Pinpoint the cell where the given text exists, returning its [x, y] midpoint coordinate. 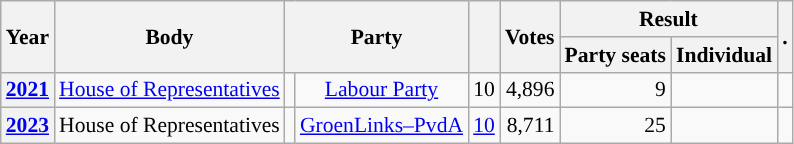
. [785, 36]
8,711 [530, 126]
Party [376, 36]
Votes [530, 36]
Year [28, 36]
Individual [724, 55]
GroenLinks–PvdA [382, 126]
25 [616, 126]
2021 [28, 90]
Body [170, 36]
Party seats [616, 55]
2023 [28, 126]
Labour Party [382, 90]
9 [616, 90]
4,896 [530, 90]
Result [669, 19]
